Identify which cell holds the provided text, then report its [X, Y] central coordinate. 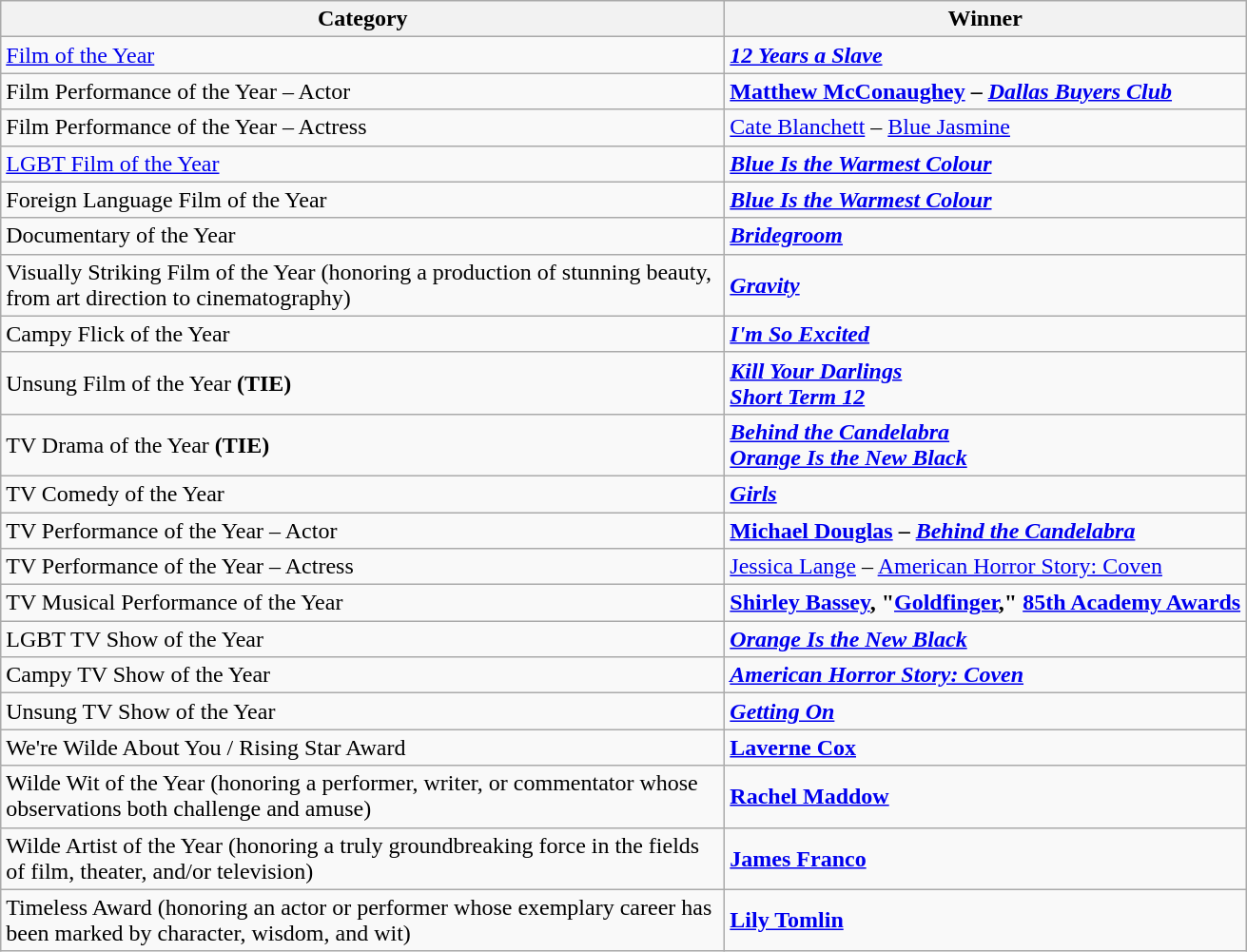
TV Performance of the Year – Actress [363, 567]
Timeless Award (honoring an actor or performer whose exemplary career has been marked by character, wisdom, and wit) [363, 921]
Gravity [985, 285]
Unsung TV Show of the Year [363, 711]
American Horror Story: Coven [985, 675]
Visually Striking Film of the Year (honoring a production of stunning beauty, from art direction to cinematography) [363, 285]
TV Drama of the Year (TIE) [363, 445]
I'm So Excited [985, 334]
Kill Your Darlings Short Term 12 [985, 382]
Documentary of the Year [363, 236]
Film of the Year [363, 55]
We're Wilde About You / Rising Star Award [363, 748]
Girls [985, 494]
LGBT Film of the Year [363, 164]
TV Comedy of the Year [363, 494]
Getting On [985, 711]
Bridegroom [985, 236]
James Franco [985, 858]
TV Musical Performance of the Year [363, 603]
Jessica Lange – American Horror Story: Coven [985, 567]
LGBT TV Show of the Year [363, 639]
Wilde Artist of the Year (honoring a truly groundbreaking force in the fields of film, theater, and/or television) [363, 858]
Campy Flick of the Year [363, 334]
Category [363, 19]
Unsung Film of the Year (TIE) [363, 382]
Orange Is the New Black [985, 639]
Campy TV Show of the Year [363, 675]
Cate Blanchett – Blue Jasmine [985, 127]
Film Performance of the Year – Actor [363, 91]
TV Performance of the Year – Actor [363, 530]
Shirley Bassey, "Goldfinger," 85th Academy Awards [985, 603]
Matthew McConaughey – Dallas Buyers Club [985, 91]
Behind the Candelabra Orange Is the New Black [985, 445]
12 Years a Slave [985, 55]
Laverne Cox [985, 748]
Michael Douglas – Behind the Candelabra [985, 530]
Foreign Language Film of the Year [363, 200]
Film Performance of the Year – Actress [363, 127]
Lily Tomlin [985, 921]
Wilde Wit of the Year (honoring a performer, writer, or commentator whose observations both challenge and amuse) [363, 797]
Rachel Maddow [985, 797]
Winner [985, 19]
